Pinpoint the cell where the given text exists, returning its (X, Y) midpoint coordinate. 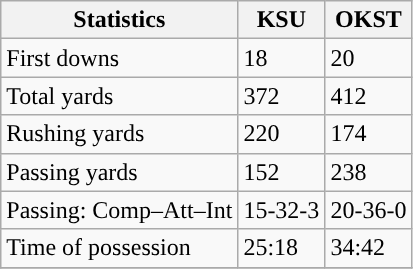
OKST (368, 20)
15-32-3 (282, 210)
174 (368, 134)
152 (282, 172)
Time of possession (120, 248)
Statistics (120, 20)
Total yards (120, 96)
25:18 (282, 248)
First downs (120, 58)
Passing yards (120, 172)
Rushing yards (120, 134)
Passing: Comp–Att–Int (120, 210)
20-36-0 (368, 210)
KSU (282, 20)
412 (368, 96)
372 (282, 96)
220 (282, 134)
34:42 (368, 248)
238 (368, 172)
20 (368, 58)
18 (282, 58)
